Search for the cell housing the specified text and yield its (X, Y) center coordinate. 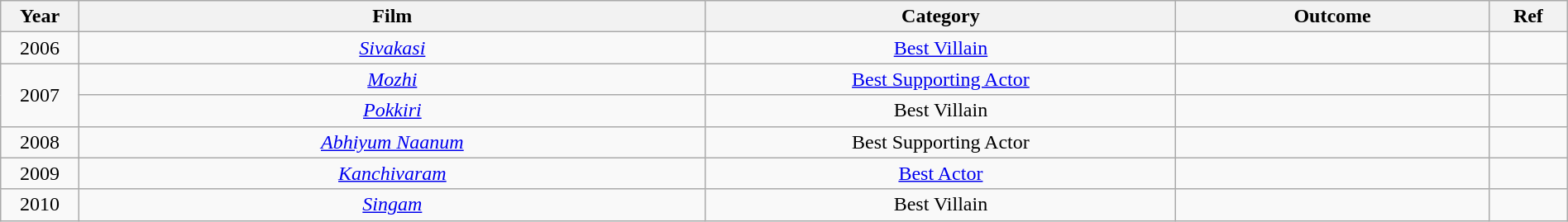
Ref (1528, 17)
2006 (40, 48)
Category (940, 17)
Outcome (1333, 17)
Singam (392, 205)
2009 (40, 173)
2008 (40, 142)
2010 (40, 205)
Pokkiri (392, 111)
Mozhi (392, 79)
2007 (40, 95)
Kanchivaram (392, 173)
Sivakasi (392, 48)
Abhiyum Naanum (392, 142)
Best Actor (940, 173)
Year (40, 17)
Film (392, 17)
